Scan for the cell matching the given text and deliver its (X, Y) coordinate at center. 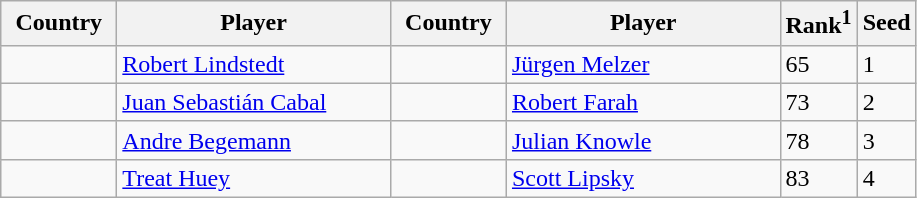
65 (818, 64)
78 (818, 140)
Robert Lindstedt (254, 64)
Andre Begemann (254, 140)
Rank1 (818, 24)
Julian Knowle (643, 140)
Jürgen Melzer (643, 64)
73 (818, 102)
3 (886, 140)
4 (886, 178)
83 (818, 178)
2 (886, 102)
Treat Huey (254, 178)
Scott Lipsky (643, 178)
Seed (886, 24)
Robert Farah (643, 102)
1 (886, 64)
Juan Sebastián Cabal (254, 102)
